Output the (X, Y) coordinate of the center of the cell containing the given text.  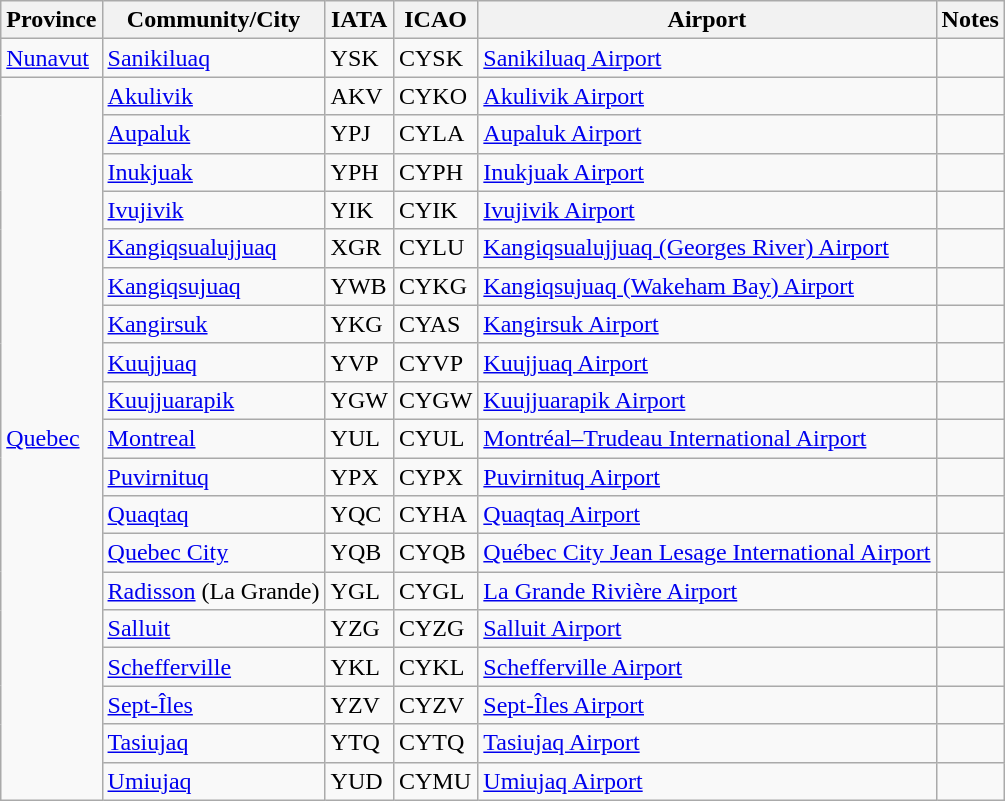
CYUL (435, 438)
Québec City Jean Lesage International Airport (707, 553)
Kangiqsujuaq (Wakeham Bay) Airport (707, 286)
CYHA (435, 515)
YKL (359, 667)
CYAS (435, 324)
CYTQ (435, 743)
YGL (359, 591)
CYGW (435, 400)
YSK (359, 58)
CYMU (435, 781)
CYZG (435, 629)
YZV (359, 705)
Province (52, 20)
YUD (359, 781)
Quaqtaq (214, 515)
Montreal (214, 438)
CYVP (435, 362)
YTQ (359, 743)
IATA (359, 20)
Notes (970, 20)
Nunavut (52, 58)
CYKO (435, 96)
CYPH (435, 172)
Sept-Îles (214, 705)
CYSK (435, 58)
Ivujivik Airport (707, 210)
Tasiujaq (214, 743)
Kangiqsualujjuaq (214, 248)
Ivujivik (214, 210)
Puvirnituq Airport (707, 477)
Schefferville (214, 667)
YUL (359, 438)
ICAO (435, 20)
Salluit Airport (707, 629)
CYGL (435, 591)
La Grande Rivière Airport (707, 591)
Akulivik Airport (707, 96)
Inukjuak (214, 172)
CYZV (435, 705)
Kuujjuaq Airport (707, 362)
CYKL (435, 667)
CYIK (435, 210)
Airport (707, 20)
CYLA (435, 134)
CYPX (435, 477)
Quaqtaq Airport (707, 515)
Kangirsuk (214, 324)
CYKG (435, 286)
YIK (359, 210)
Kangirsuk Airport (707, 324)
YGW (359, 400)
Umiujaq Airport (707, 781)
Montréal–Trudeau International Airport (707, 438)
Kuujjuaq (214, 362)
Quebec City (214, 553)
Kuujjuarapik (214, 400)
Tasiujaq Airport (707, 743)
Umiujaq (214, 781)
XGR (359, 248)
YZG (359, 629)
YWB (359, 286)
Inukjuak Airport (707, 172)
Kuujjuarapik Airport (707, 400)
YQB (359, 553)
Sanikiluaq (214, 58)
Salluit (214, 629)
YVP (359, 362)
Sanikiluaq Airport (707, 58)
AKV (359, 96)
YPH (359, 172)
Kangiqsualujjuaq (Georges River) Airport (707, 248)
Kangiqsujuaq (214, 286)
Aupaluk (214, 134)
Quebec (52, 438)
Akulivik (214, 96)
Radisson (La Grande) (214, 591)
YPX (359, 477)
Schefferville Airport (707, 667)
CYQB (435, 553)
Puvirnituq (214, 477)
CYLU (435, 248)
YKG (359, 324)
YPJ (359, 134)
YQC (359, 515)
Sept-Îles Airport (707, 705)
Community/City (214, 20)
Aupaluk Airport (707, 134)
